Output the [X, Y] coordinate of the center of the cell containing the given text.  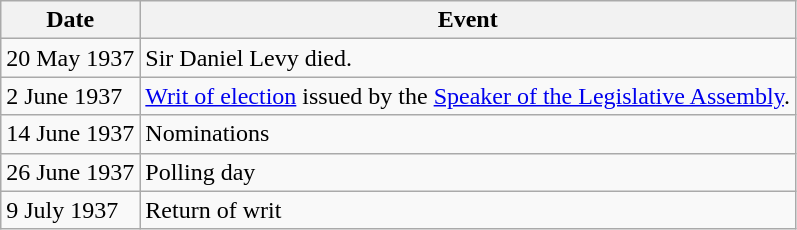
26 June 1937 [70, 172]
Return of writ [468, 210]
Nominations [468, 134]
Event [468, 20]
Date [70, 20]
Sir Daniel Levy died. [468, 58]
14 June 1937 [70, 134]
2 June 1937 [70, 96]
Polling day [468, 172]
20 May 1937 [70, 58]
Writ of election issued by the Speaker of the Legislative Assembly. [468, 96]
9 July 1937 [70, 210]
